Capture the cell that displays the provided text and extract its (X, Y) central coordinate. 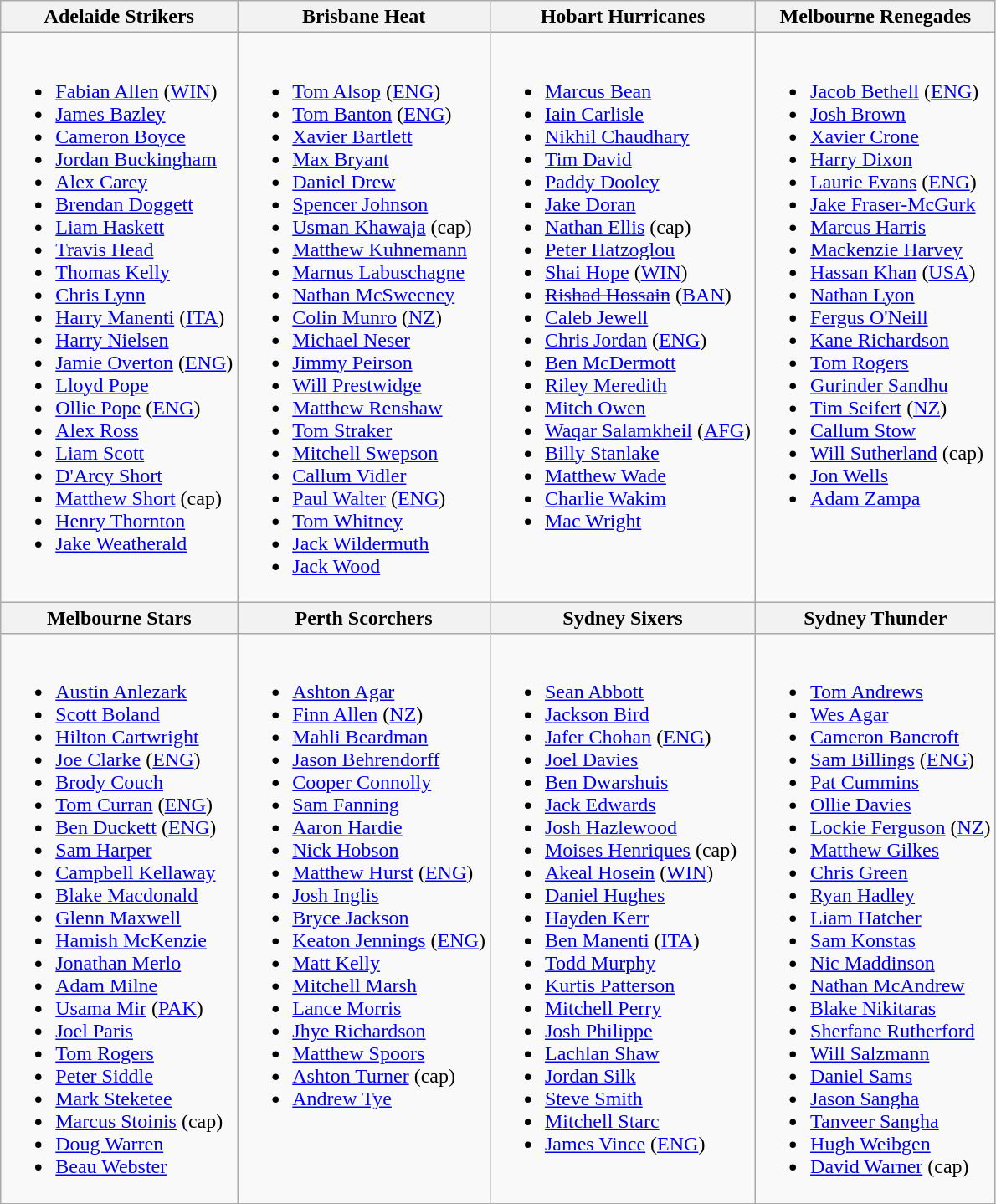
Melbourne Renegades (875, 17)
Brisbane Heat (364, 17)
Adelaide Strikers (119, 17)
Sydney Thunder (875, 618)
Sydney Sixers (623, 618)
Melbourne Stars (119, 618)
Hobart Hurricanes (623, 17)
Perth Scorchers (364, 618)
